Scan for the cell matching the given text and deliver its (x, y) coordinate at center. 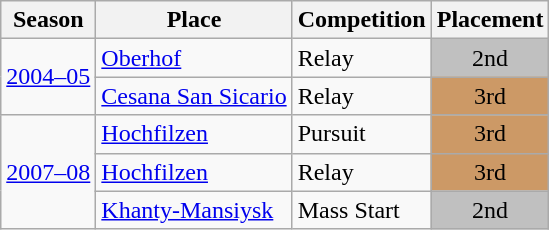
Khanty-Mansiysk (194, 210)
Cesana San Sicario (194, 96)
Season (48, 20)
Mass Start (362, 210)
Oberhof (194, 58)
Place (194, 20)
Competition (362, 20)
2004–05 (48, 77)
2007–08 (48, 172)
Pursuit (362, 134)
Placement (490, 20)
